For the text-containing cell, return its midpoint in (X, Y) coordinate format. 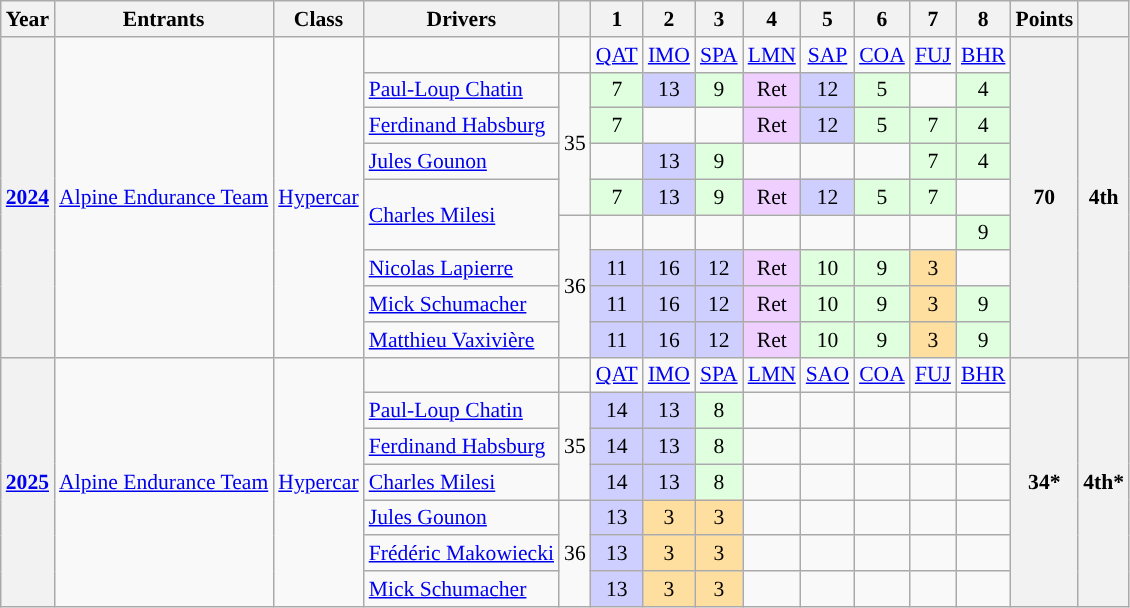
6 (882, 19)
Entrants (164, 19)
4th* (1104, 482)
2 (669, 19)
SAP (828, 55)
SAO (828, 375)
Year (28, 19)
70 (1044, 198)
Drivers (462, 19)
Matthieu Vaxivière (462, 340)
Frédéric Makowiecki (462, 554)
Class (318, 19)
Points (1044, 19)
Nicolas Lapierre (462, 269)
4th (1104, 198)
1 (617, 19)
2024 (28, 198)
2025 (28, 482)
34* (1044, 482)
